From the cell containing the given text, extract its center point as [X, Y] coordinate. 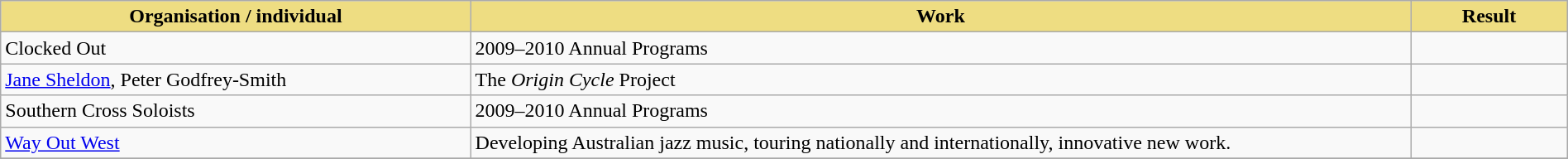
Clocked Out [236, 48]
Way Out West [236, 142]
The Origin Cycle Project [941, 79]
Jane Sheldon, Peter Godfrey-Smith [236, 79]
Organisation / individual [236, 17]
Work [941, 17]
Result [1489, 17]
Southern Cross Soloists [236, 111]
Developing Australian jazz music, touring nationally and internationally, innovative new work. [941, 142]
